Detect which cell encompasses the target text, then output its (x, y) center coordinate. 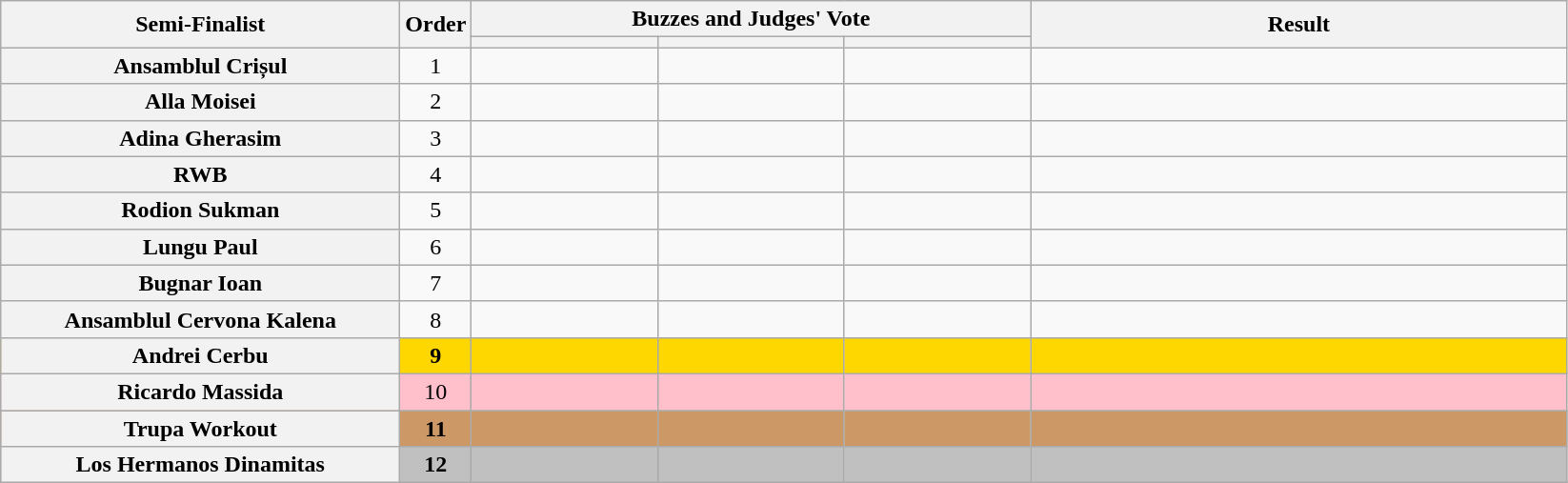
12 (436, 465)
Andrei Cerbu (200, 355)
Alla Moisei (200, 102)
RWB (200, 174)
Ricardo Massida (200, 392)
5 (436, 211)
7 (436, 283)
Result (1299, 25)
Semi-Finalist (200, 25)
2 (436, 102)
Bugnar Ioan (200, 283)
9 (436, 355)
Ansamblul Crișul (200, 66)
Order (436, 25)
3 (436, 138)
Trupa Workout (200, 428)
Adina Gherasim (200, 138)
4 (436, 174)
11 (436, 428)
8 (436, 319)
Los Hermanos Dinamitas (200, 465)
Buzzes and Judges' Vote (751, 19)
6 (436, 247)
Lungu Paul (200, 247)
1 (436, 66)
10 (436, 392)
Ansamblul Cervona Kalena (200, 319)
Rodion Sukman (200, 211)
